Identify which cell holds the provided text, then report its (X, Y) central coordinate. 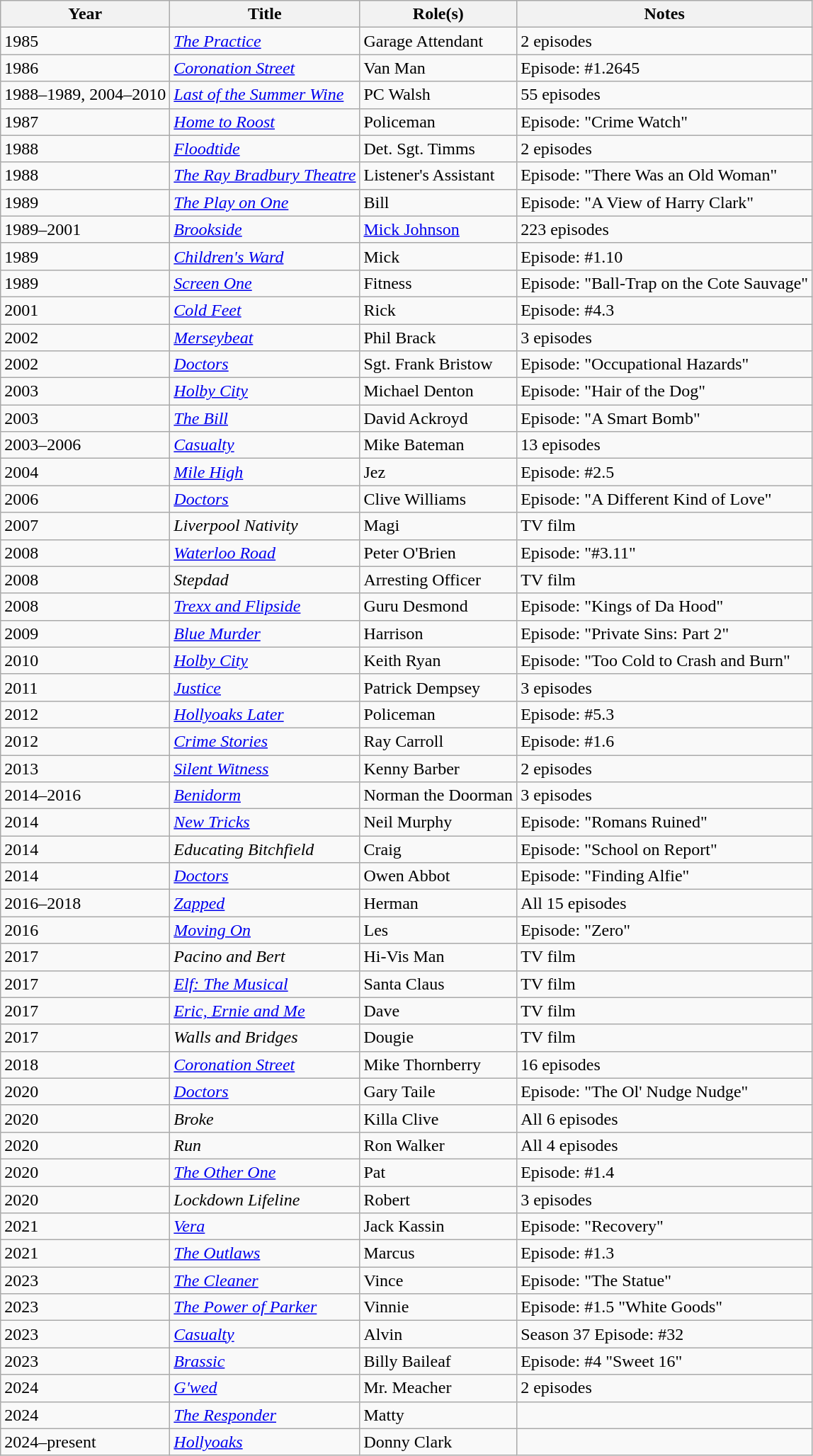
Dave (438, 1011)
2016 (85, 930)
Jack Kassin (438, 1227)
All 15 episodes (664, 903)
Mile High (265, 472)
The Cleaner (265, 1280)
2007 (85, 526)
2014–2016 (85, 796)
Last of the Summer Wine (265, 95)
Marcus (438, 1254)
Crime Stories (265, 741)
Role(s) (438, 14)
55 episodes (664, 95)
2024–present (85, 1442)
2006 (85, 499)
16 episodes (664, 1065)
Waterloo Road (265, 553)
Mick Johnson (438, 229)
Michael Denton (438, 391)
Episode: #2.5 (664, 472)
Garage Attendant (438, 41)
2016–2018 (85, 903)
Brookside (265, 229)
Sgt. Frank Bristow (438, 365)
Det. Sgt. Timms (438, 149)
Mick (438, 256)
Phil Brack (438, 338)
Les (438, 930)
Bill (438, 202)
The Outlaws (265, 1254)
Santa Claus (438, 984)
Mr. Meacher (438, 1388)
2018 (85, 1065)
1985 (85, 41)
Episode: "A Different Kind of Love" (664, 499)
Rick (438, 310)
Episode: #1.2645 (664, 68)
Episode: #4 "Sweet 16" (664, 1361)
Home to Roost (265, 122)
Keith Ryan (438, 660)
2011 (85, 687)
Title (265, 14)
Owen Abbot (438, 876)
David Ackroyd (438, 418)
Episode: "Occupational Hazards" (664, 365)
All 6 episodes (664, 1118)
Episode: #1.10 (664, 256)
The Play on One (265, 202)
Episode: "The Statue" (664, 1280)
1986 (85, 68)
Vinnie (438, 1307)
PC Walsh (438, 95)
Year (85, 14)
Pacino and Bert (265, 957)
Donny Clark (438, 1442)
Billy Baileaf (438, 1361)
Vince (438, 1280)
Neil Murphy (438, 822)
Hollyoaks (265, 1442)
Episode: "Too Cold to Crash and Burn" (664, 660)
Trexx and Flipside (265, 607)
1988–1989, 2004–2010 (85, 95)
Floodtide (265, 149)
The Practice (265, 41)
Episode: "Ball-Trap on the Cote Sauvage" (664, 283)
2003–2006 (85, 445)
2004 (85, 472)
Episode: "There Was an Old Woman" (664, 176)
2013 (85, 768)
Hi-Vis Man (438, 957)
Episode: #1.5 "White Goods" (664, 1307)
Matty (438, 1415)
Episode: #1.3 (664, 1254)
New Tricks (265, 822)
Ron Walker (438, 1145)
The Ray Bradbury Theatre (265, 176)
G'wed (265, 1388)
Fitness (438, 283)
Episode: #1.6 (664, 741)
Episode: "Romans Ruined" (664, 822)
Episode: "Private Sins: Part 2" (664, 634)
Magi (438, 526)
Dougie (438, 1038)
Notes (664, 14)
Jez (438, 472)
Brassic (265, 1361)
Eric, Ernie and Me (265, 1011)
Episode: "Kings of Da Hood" (664, 607)
Merseybeat (265, 338)
Episode: #4.3 (664, 310)
223 episodes (664, 229)
Gary Taile (438, 1091)
Van Man (438, 68)
Episode: "#3.11" (664, 553)
Mike Thornberry (438, 1065)
Episode: "Hair of the Dog" (664, 391)
1987 (85, 122)
Listener's Assistant (438, 176)
The Power of Parker (265, 1307)
Episode: "School on Report" (664, 849)
Episode: "Recovery" (664, 1227)
Ray Carroll (438, 741)
Episode: "A Smart Bomb" (664, 418)
Moving On (265, 930)
Herman (438, 903)
Vera (265, 1227)
Blue Murder (265, 634)
Run (265, 1145)
Cold Feet (265, 310)
The Bill (265, 418)
Season 37 Episode: #32 (664, 1334)
Arresting Officer (438, 580)
The Other One (265, 1172)
Peter O'Brien (438, 553)
Harrison (438, 634)
Robert (438, 1200)
Kenny Barber (438, 768)
Screen One (265, 283)
Broke (265, 1118)
2010 (85, 660)
Liverpool Nativity (265, 526)
Children's Ward (265, 256)
Norman the Doorman (438, 796)
Zapped (265, 903)
Pat (438, 1172)
Elf: The Musical (265, 984)
Lockdown Lifeline (265, 1200)
Walls and Bridges (265, 1038)
2009 (85, 634)
Episode: "The Ol' Nudge Nudge" (664, 1091)
The Responder (265, 1415)
1989–2001 (85, 229)
Craig (438, 849)
All 4 episodes (664, 1145)
Episode: #5.3 (664, 714)
Mike Bateman (438, 445)
2001 (85, 310)
Stepdad (265, 580)
Alvin (438, 1334)
Silent Witness (265, 768)
13 episodes (664, 445)
Episode: "Finding Alfie" (664, 876)
Episode: "Crime Watch" (664, 122)
Benidorm (265, 796)
Educating Bitchfield (265, 849)
Episode: "Zero" (664, 930)
Patrick Dempsey (438, 687)
Hollyoaks Later (265, 714)
Clive Williams (438, 499)
Justice (265, 687)
Episode: "A View of Harry Clark" (664, 202)
Killa Clive (438, 1118)
Guru Desmond (438, 607)
Episode: #1.4 (664, 1172)
